Determine the [X, Y] coordinate at the center of the cell enclosing the given text.  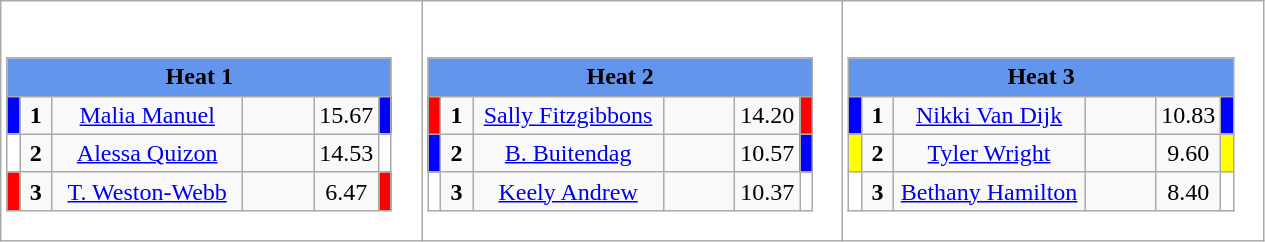
9.60 [1188, 153]
10.37 [768, 191]
Heat 2 1 Sally Fitzgibbons 14.20 2 B. Buitendag 10.57 3 Keely Andrew 10.37 [632, 121]
Alessa Quizon [148, 153]
Heat 1 1 Malia Manuel 15.67 2 Alessa Quizon 14.53 3 T. Weston-Webb 6.47 [212, 121]
Malia Manuel [148, 115]
14.53 [346, 153]
Heat 3 1 Nikki Van Dijk 10.83 2 Tyler Wright 9.60 3 Bethany Hamilton 8.40 [1054, 121]
Nikki Van Dijk [990, 115]
Sally Fitzgibbons [568, 115]
Heat 3 [1041, 77]
10.83 [1188, 115]
Bethany Hamilton [990, 191]
Tyler Wright [990, 153]
10.57 [768, 153]
Heat 2 [620, 77]
8.40 [1188, 191]
Keely Andrew [568, 191]
Heat 1 [199, 77]
6.47 [346, 191]
T. Weston-Webb [148, 191]
15.67 [346, 115]
14.20 [768, 115]
B. Buitendag [568, 153]
